For the text-containing cell, return its midpoint in (x, y) coordinate format. 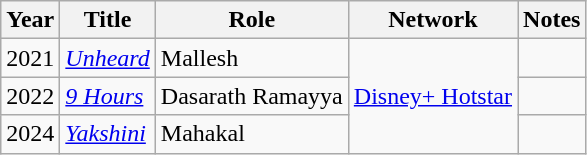
Title (108, 20)
Year (30, 20)
2024 (30, 134)
Yakshini (108, 134)
Role (252, 20)
Mahakal (252, 134)
Mallesh (252, 58)
Dasarath Ramayya (252, 96)
Notes (552, 20)
2021 (30, 58)
Unheard (108, 58)
Disney+ Hotstar (432, 96)
2022 (30, 96)
Network (432, 20)
9 Hours (108, 96)
